Pinpoint the cell where the given text exists, returning its [X, Y] midpoint coordinate. 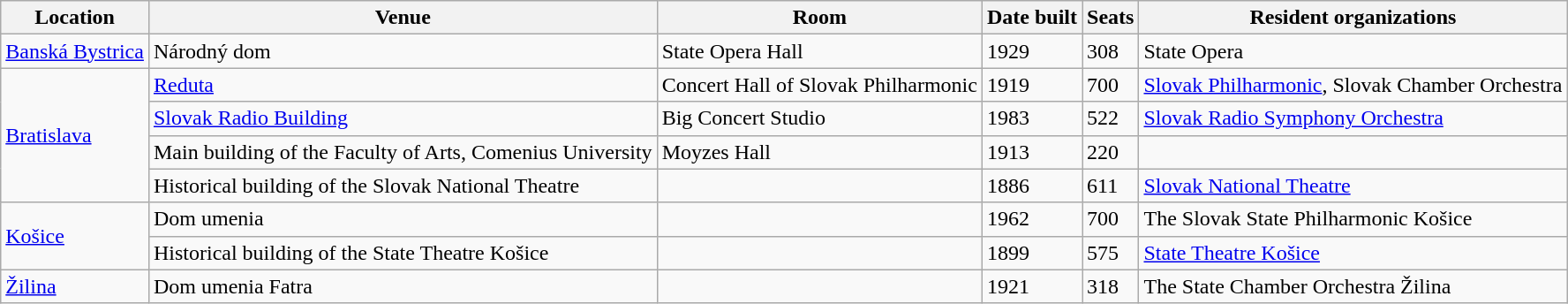
1962 [1031, 219]
Slovak Philharmonic, Slovak Chamber Orchestra [1353, 85]
1983 [1031, 118]
State Opera Hall [819, 51]
220 [1111, 152]
1913 [1031, 152]
Historical building of the State Theatre Košice [403, 253]
Room [819, 18]
Dom umenia [403, 219]
Slovak Radio Symphony Orchestra [1353, 118]
The Slovak State Philharmonic Košice [1353, 219]
Reduta [403, 85]
611 [1111, 186]
The State Chamber Orchestra Žilina [1353, 286]
Resident organizations [1353, 18]
308 [1111, 51]
Seats [1111, 18]
Concert Hall of Slovak Philharmonic [819, 85]
Slovak Radio Building [403, 118]
522 [1111, 118]
Banská Bystrica [75, 51]
Main building of the Faculty of Arts, Comenius University [403, 152]
Historical building of the Slovak National Theatre [403, 186]
Date built [1031, 18]
Big Concert Studio [819, 118]
Location [75, 18]
1919 [1031, 85]
Žilina [75, 286]
318 [1111, 286]
1899 [1031, 253]
575 [1111, 253]
Venue [403, 18]
1886 [1031, 186]
Národný dom [403, 51]
State Opera [1353, 51]
Bratislava [75, 135]
State Theatre Košice [1353, 253]
Moyzes Hall [819, 152]
Slovak National Theatre [1353, 186]
1929 [1031, 51]
Dom umenia Fatra [403, 286]
1921 [1031, 286]
Košice [75, 236]
